Search for the cell housing the specified text and yield its (x, y) center coordinate. 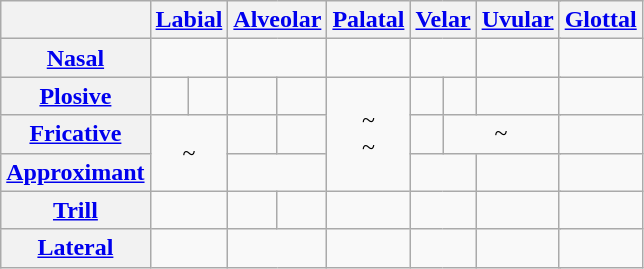
Lateral (76, 248)
Velar (443, 20)
~ ~ (368, 134)
Nasal (76, 58)
Trill (76, 210)
Labial (189, 20)
Fricative (76, 134)
Alveolar (278, 20)
Glottal (600, 20)
Plosive (76, 96)
Uvular (518, 20)
Palatal (368, 20)
Approximant (76, 172)
